Extract the (x, y) coordinate from the center of the cell holding the provided text.  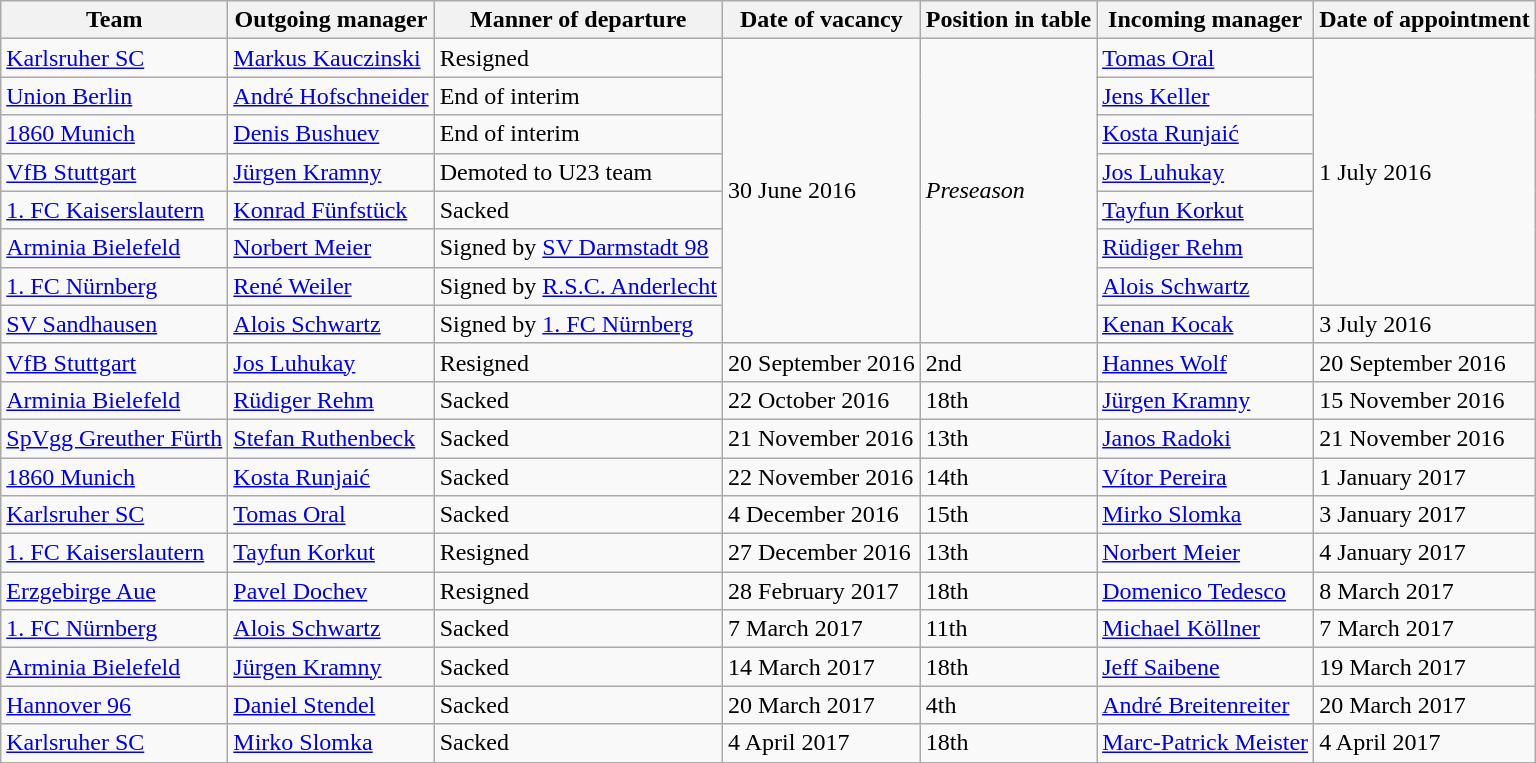
Denis Bushuev (331, 134)
Date of appointment (1425, 20)
Vítor Pereira (1206, 477)
Team (114, 20)
Signed by SV Darmstadt 98 (578, 248)
Hannover 96 (114, 705)
Konrad Fünfstück (331, 210)
4th (1008, 705)
14th (1008, 477)
30 June 2016 (822, 191)
Signed by R.S.C. Anderlecht (578, 286)
Union Berlin (114, 96)
22 November 2016 (822, 477)
André Hofschneider (331, 96)
Domenico Tedesco (1206, 591)
Stefan Ruthenbeck (331, 438)
Position in table (1008, 20)
Outgoing manager (331, 20)
SpVgg Greuther Fürth (114, 438)
22 October 2016 (822, 400)
Manner of departure (578, 20)
Michael Köllner (1206, 629)
Daniel Stendel (331, 705)
27 December 2016 (822, 553)
SV Sandhausen (114, 324)
Date of vacancy (822, 20)
André Breitenreiter (1206, 705)
Demoted to U23 team (578, 172)
Erzgebirge Aue (114, 591)
Signed by 1. FC Nürnberg (578, 324)
14 March 2017 (822, 667)
2nd (1008, 362)
Incoming manager (1206, 20)
1 July 2016 (1425, 172)
3 January 2017 (1425, 515)
Markus Kauczinski (331, 58)
René Weiler (331, 286)
Pavel Dochev (331, 591)
Jens Keller (1206, 96)
3 July 2016 (1425, 324)
Marc-Patrick Meister (1206, 743)
Kenan Kocak (1206, 324)
1 January 2017 (1425, 477)
Jeff Saibene (1206, 667)
Hannes Wolf (1206, 362)
19 March 2017 (1425, 667)
4 January 2017 (1425, 553)
4 December 2016 (822, 515)
8 March 2017 (1425, 591)
Preseason (1008, 191)
28 February 2017 (822, 591)
11th (1008, 629)
Janos Radoki (1206, 438)
15th (1008, 515)
15 November 2016 (1425, 400)
